Identify which cell holds the provided text, then report its [X, Y] central coordinate. 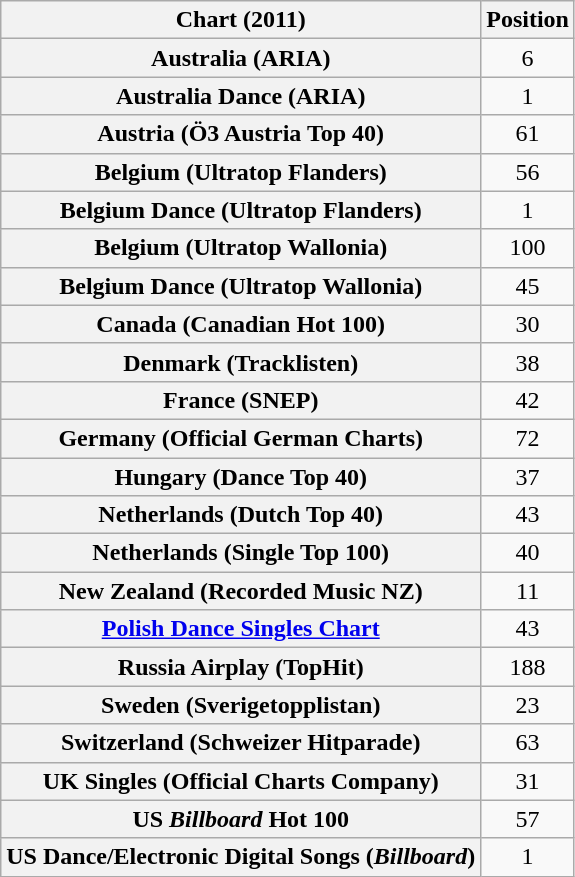
188 [528, 667]
Germany (Official German Charts) [241, 438]
56 [528, 172]
Australia Dance (ARIA) [241, 96]
Sweden (Sverigetopplistan) [241, 705]
Australia (ARIA) [241, 58]
45 [528, 286]
US Dance/Electronic Digital Songs (Billboard) [241, 857]
Hungary (Dance Top 40) [241, 477]
61 [528, 134]
Polish Dance Singles Chart [241, 629]
Switzerland (Schweizer Hitparade) [241, 743]
57 [528, 819]
Canada (Canadian Hot 100) [241, 324]
Austria (Ö3 Austria Top 40) [241, 134]
63 [528, 743]
100 [528, 248]
Netherlands (Dutch Top 40) [241, 515]
New Zealand (Recorded Music NZ) [241, 591]
Russia Airplay (TopHit) [241, 667]
37 [528, 477]
Belgium Dance (Ultratop Wallonia) [241, 286]
Netherlands (Single Top 100) [241, 553]
Denmark (Tracklisten) [241, 362]
42 [528, 400]
Belgium (Ultratop Wallonia) [241, 248]
Position [528, 20]
Chart (2011) [241, 20]
40 [528, 553]
31 [528, 781]
11 [528, 591]
23 [528, 705]
Belgium (Ultratop Flanders) [241, 172]
38 [528, 362]
30 [528, 324]
France (SNEP) [241, 400]
US Billboard Hot 100 [241, 819]
UK Singles (Official Charts Company) [241, 781]
72 [528, 438]
Belgium Dance (Ultratop Flanders) [241, 210]
6 [528, 58]
